Capture the cell that displays the provided text and extract its (X, Y) central coordinate. 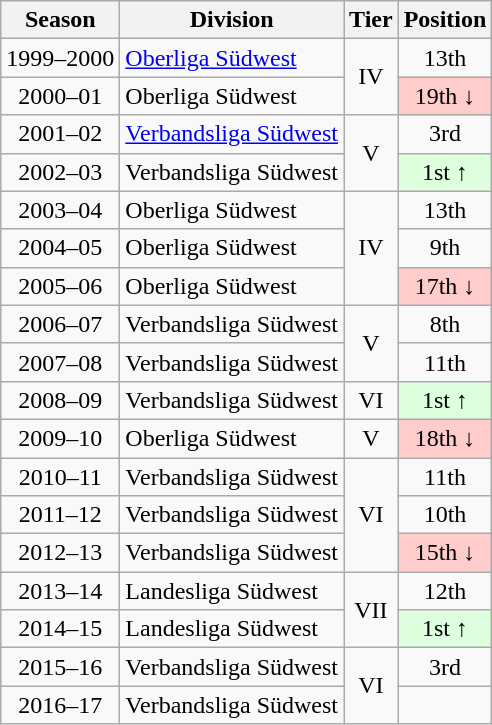
2005–06 (60, 286)
Position (445, 20)
VII (372, 610)
10th (445, 515)
2009–10 (60, 438)
15th ↓ (445, 553)
17th ↓ (445, 286)
2014–15 (60, 629)
2001–02 (60, 134)
12th (445, 591)
2010–11 (60, 477)
2006–07 (60, 324)
2002–03 (60, 172)
2003–04 (60, 210)
2012–13 (60, 553)
2016–17 (60, 705)
Tier (372, 20)
2004–05 (60, 248)
2007–08 (60, 362)
9th (445, 248)
Division (232, 20)
2008–09 (60, 400)
8th (445, 324)
1999–2000 (60, 58)
2011–12 (60, 515)
19th ↓ (445, 96)
2013–14 (60, 591)
Season (60, 20)
2000–01 (60, 96)
2015–16 (60, 667)
18th ↓ (445, 438)
